Return [x, y] of the center of cell containing provided text 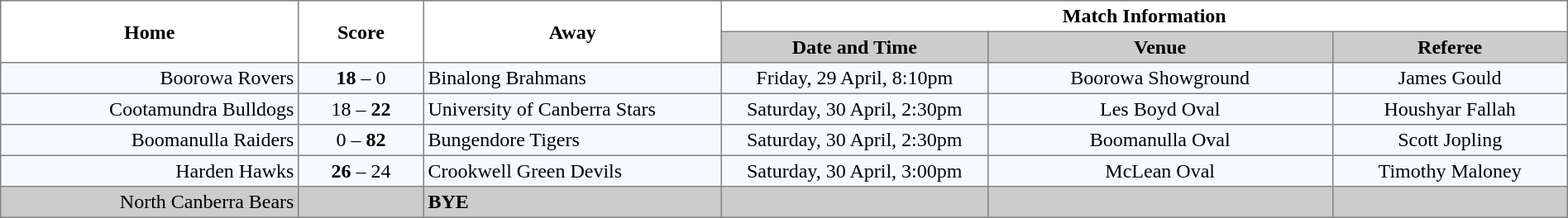
0 – 82 [361, 140]
Bungendore Tigers [572, 140]
Boomanulla Raiders [150, 140]
BYE [572, 202]
North Canberra Bears [150, 202]
Houshyar Fallah [1450, 109]
Harden Hawks [150, 171]
Crookwell Green Devils [572, 171]
Boomanulla Oval [1159, 140]
Cootamundra Bulldogs [150, 109]
James Gould [1450, 78]
Score [361, 31]
Friday, 29 April, 8:10pm [854, 78]
Venue [1159, 47]
Timothy Maloney [1450, 171]
18 – 0 [361, 78]
Binalong Brahmans [572, 78]
26 – 24 [361, 171]
Away [572, 31]
Saturday, 30 April, 3:00pm [854, 171]
University of Canberra Stars [572, 109]
Boorowa Rovers [150, 78]
Match Information [1145, 17]
Boorowa Showground [1159, 78]
McLean Oval [1159, 171]
Home [150, 31]
Scott Jopling [1450, 140]
Date and Time [854, 47]
18 – 22 [361, 109]
Les Boyd Oval [1159, 109]
Referee [1450, 47]
